For the text-containing cell, return its midpoint in [x, y] coordinate format. 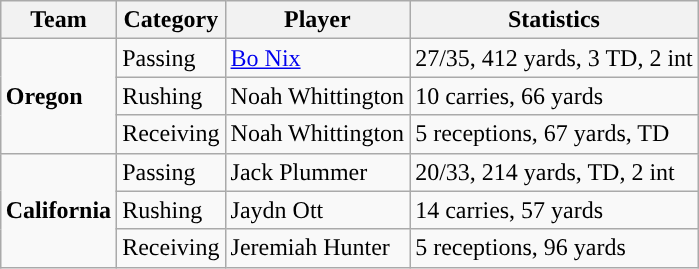
27/35, 412 yards, 3 TD, 2 int [554, 58]
Bo Nix [318, 58]
Jack Plummer [318, 172]
Team [58, 20]
Player [318, 20]
10 carries, 66 yards [554, 96]
Statistics [554, 20]
Jaydn Ott [318, 210]
Jeremiah Hunter [318, 248]
California [58, 210]
Category [171, 20]
5 receptions, 96 yards [554, 248]
5 receptions, 67 yards, TD [554, 134]
14 carries, 57 yards [554, 210]
Oregon [58, 96]
20/33, 214 yards, TD, 2 int [554, 172]
